Extract the (x, y) coordinate from the center of the cell holding the provided text.  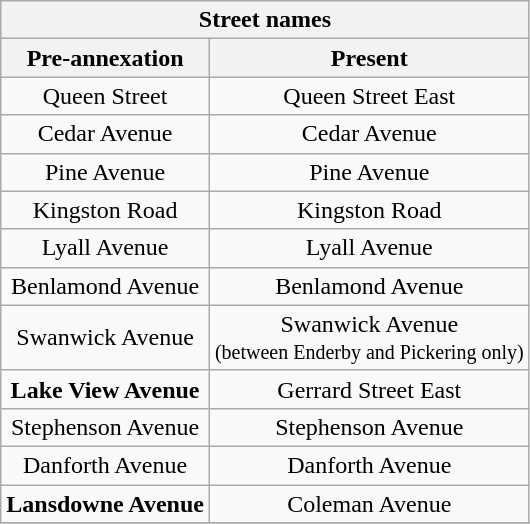
Swanwick Avenue (between Enderby and Pickering only) (369, 338)
Queen Street (106, 96)
Lansdowne Avenue (106, 503)
Pre-annexation (106, 58)
Street names (265, 20)
Coleman Avenue (369, 503)
Lake View Avenue (106, 389)
Swanwick Avenue (106, 338)
Gerrard Street East (369, 389)
Queen Street East (369, 96)
Present (369, 58)
